Output the [x, y] coordinate of the center of the cell containing the given text.  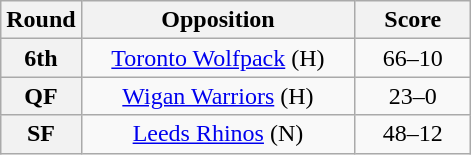
QF [41, 96]
Score [413, 20]
Wigan Warriors (H) [218, 96]
6th [41, 58]
Round [41, 20]
66–10 [413, 58]
Toronto Wolfpack (H) [218, 58]
23–0 [413, 96]
48–12 [413, 134]
Leeds Rhinos (N) [218, 134]
SF [41, 134]
Opposition [218, 20]
